Determine the [X, Y] coordinate at the center of the cell enclosing the given text.  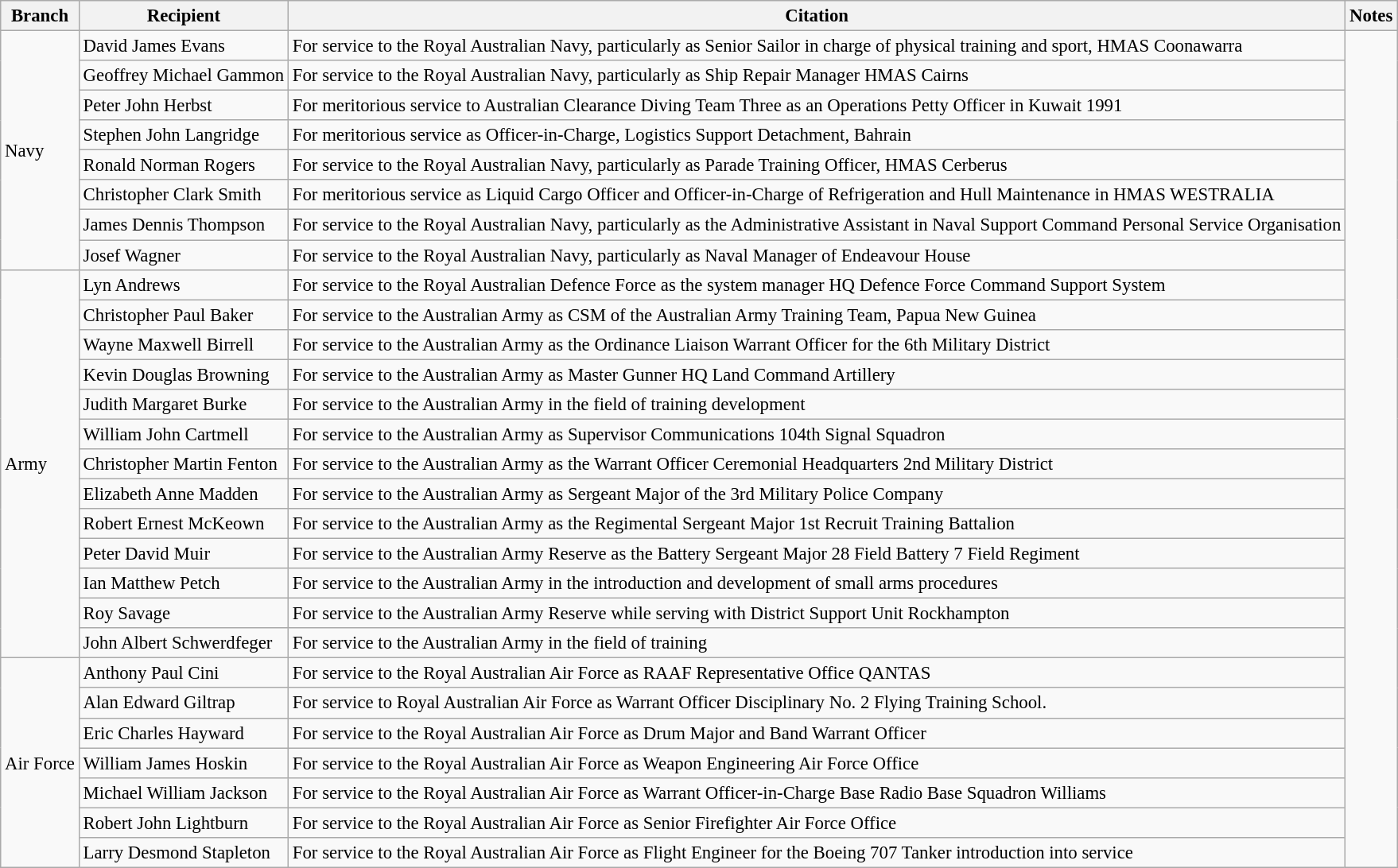
Anthony Paul Cini [183, 673]
John Albert Schwerdfeger [183, 643]
Robert Ernest McKeown [183, 524]
Michael William Jackson [183, 792]
For service to the Royal Australian Air Force as Senior Firefighter Air Force Office [817, 823]
For service to the Royal Australian Navy, particularly as Ship Repair Manager HMAS Cairns [817, 76]
Josef Wagner [183, 255]
Robert John Lightburn [183, 823]
For service to the Royal Australian Air Force as RAAF Representative Office QANTAS [817, 673]
Ian Matthew Petch [183, 583]
Judith Margaret Burke [183, 405]
For meritorious service to Australian Clearance Diving Team Three as an Operations Petty Officer in Kuwait 1991 [817, 106]
For service to the Royal Australian Air Force as Drum Major and Band Warrant Officer [817, 733]
Christopher Paul Baker [183, 315]
William James Hoskin [183, 763]
Eric Charles Hayward [183, 733]
For service to the Royal Australian Navy, particularly as Naval Manager of Endeavour House [817, 255]
Stephen John Langridge [183, 135]
For service to the Australian Army in the field of training [817, 643]
Peter John Herbst [183, 106]
Notes [1371, 16]
For service to the Australian Army as the Ordinance Liaison Warrant Officer for the 6th Military District [817, 344]
Roy Savage [183, 614]
Christopher Martin Fenton [183, 464]
For service to the Australian Army as CSM of the Australian Army Training Team, Papua New Guinea [817, 315]
For service to the Australian Army as the Regimental Sergeant Major 1st Recruit Training Battalion [817, 524]
For service to the Royal Australian Air Force as Warrant Officer-in-Charge Base Radio Base Squadron Williams [817, 792]
Elizabeth Anne Madden [183, 494]
For service to the Australian Army Reserve as the Battery Sergeant Major 28 Field Battery 7 Field Regiment [817, 554]
For service to the Royal Australian Navy, particularly as Parade Training Officer, HMAS Cerberus [817, 165]
Citation [817, 16]
For service to the Australian Army as Sergeant Major of the 3rd Military Police Company [817, 494]
Larry Desmond Stapleton [183, 853]
For service to the Australian Army as Master Gunner HQ Land Command Artillery [817, 374]
For service to the Royal Australian Defence Force as the system manager HQ Defence Force Command Support System [817, 285]
For meritorious service as Officer-in-Charge, Logistics Support Detachment, Bahrain [817, 135]
James Dennis Thompson [183, 225]
For service to the Australian Army in the field of training development [817, 405]
For service to the Royal Australian Air Force as Flight Engineer for the Boeing 707 Tanker introduction into service [817, 853]
For meritorious service as Liquid Cargo Officer and Officer-in-Charge of Refrigeration and Hull Maintenance in HMAS WESTRALIA [817, 195]
Ronald Norman Rogers [183, 165]
Lyn Andrews [183, 285]
For service to the Royal Australian Air Force as Weapon Engineering Air Force Office [817, 763]
Navy [40, 151]
For service to the Australian Army as Supervisor Communications 104th Signal Squadron [817, 434]
Army [40, 464]
For service to the Australian Army in the introduction and development of small arms procedures [817, 583]
Air Force [40, 763]
Recipient [183, 16]
Wayne Maxwell Birrell [183, 344]
For service to the Australian Army Reserve while serving with District Support Unit Rockhampton [817, 614]
For service to Royal Australian Air Force as Warrant Officer Disciplinary No. 2 Flying Training School. [817, 703]
For service to the Australian Army as the Warrant Officer Ceremonial Headquarters 2nd Military District [817, 464]
William John Cartmell [183, 434]
Branch [40, 16]
Kevin Douglas Browning [183, 374]
For service to the Royal Australian Navy, particularly as the Administrative Assistant in Naval Support Command Personal Service Organisation [817, 225]
Geoffrey Michael Gammon [183, 76]
Peter David Muir [183, 554]
Christopher Clark Smith [183, 195]
Alan Edward Giltrap [183, 703]
David James Evans [183, 46]
For service to the Royal Australian Navy, particularly as Senior Sailor in charge of physical training and sport, HMAS Coonawarra [817, 46]
